Scan for the cell matching the given text and deliver its [X, Y] coordinate at center. 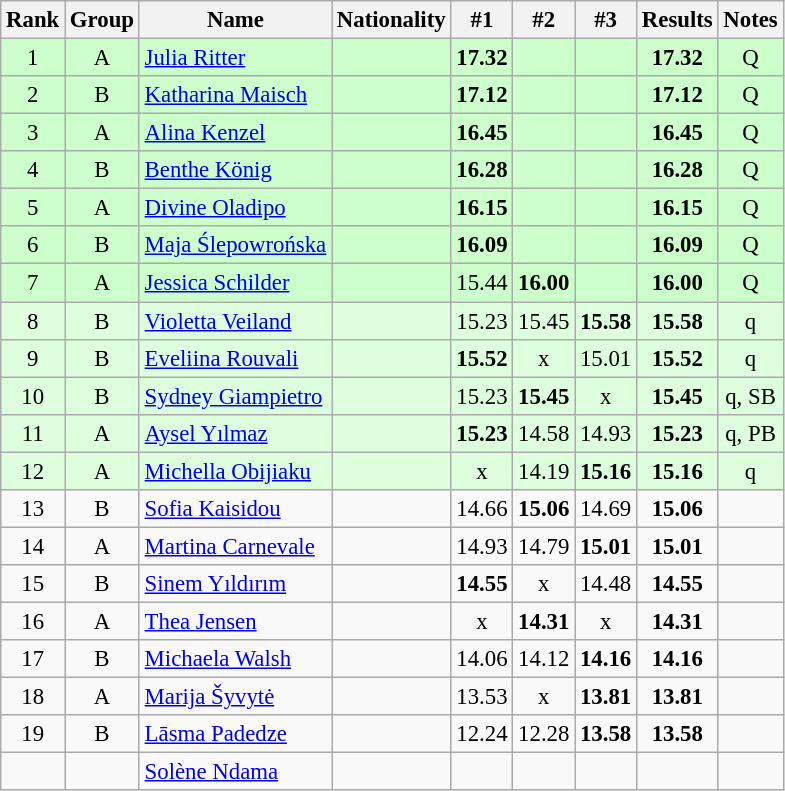
15.44 [482, 283]
#3 [606, 20]
8 [33, 321]
Divine Oladipo [235, 208]
17 [33, 659]
14.79 [544, 546]
13.53 [482, 697]
3 [33, 133]
Sinem Yıldırım [235, 584]
5 [33, 208]
12 [33, 471]
Violetta Veiland [235, 321]
Benthe König [235, 170]
Martina Carnevale [235, 546]
Name [235, 20]
Notes [750, 20]
Michella Obijiaku [235, 471]
14.48 [606, 584]
9 [33, 358]
q, SB [750, 396]
Lāsma Padedze [235, 734]
Sofia Kaisidou [235, 509]
Julia Ritter [235, 58]
4 [33, 170]
Thea Jensen [235, 621]
Results [678, 20]
19 [33, 734]
#1 [482, 20]
Michaela Walsh [235, 659]
1 [33, 58]
10 [33, 396]
14.58 [544, 433]
16 [33, 621]
14.06 [482, 659]
14.66 [482, 509]
18 [33, 697]
12.28 [544, 734]
Marija Šyvytė [235, 697]
Sydney Giampietro [235, 396]
Aysel Yılmaz [235, 433]
6 [33, 245]
#2 [544, 20]
13 [33, 509]
11 [33, 433]
15 [33, 584]
2 [33, 95]
14.19 [544, 471]
Rank [33, 20]
14.69 [606, 509]
Nationality [392, 20]
14.12 [544, 659]
7 [33, 283]
Group [102, 20]
12.24 [482, 734]
Maja Ślepowrońska [235, 245]
Solène Ndama [235, 772]
Alina Kenzel [235, 133]
Katharina Maisch [235, 95]
Jessica Schilder [235, 283]
Eveliina Rouvali [235, 358]
q, PB [750, 433]
14 [33, 546]
